Search for the cell housing the specified text and yield its (X, Y) center coordinate. 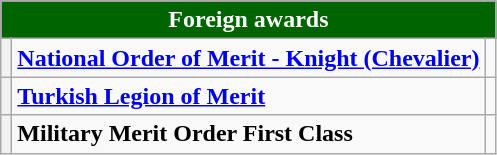
Military Merit Order First Class (248, 134)
National Order of Merit - Knight (Chevalier) (248, 58)
Foreign awards (248, 20)
Turkish Legion of Merit (248, 96)
